Return the [X, Y] coordinate for the center point of the cell that contains the specified text.  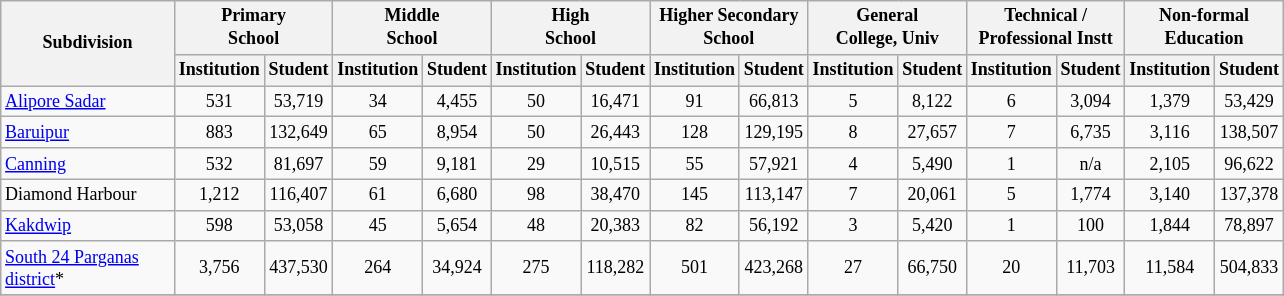
2,105 [1170, 164]
137,378 [1250, 194]
HighSchool [570, 28]
132,649 [298, 132]
531 [219, 102]
78,897 [1250, 226]
3 [853, 226]
45 [378, 226]
59 [378, 164]
26,443 [616, 132]
118,282 [616, 268]
532 [219, 164]
3,140 [1170, 194]
53,429 [1250, 102]
8,954 [458, 132]
MiddleSchool [412, 28]
Subdivision [88, 44]
9,181 [458, 164]
South 24 Parganas district* [88, 268]
20,061 [932, 194]
48 [536, 226]
6 [1011, 102]
128 [695, 132]
20,383 [616, 226]
598 [219, 226]
1,212 [219, 194]
116,407 [298, 194]
Higher SecondarySchool [729, 28]
38,470 [616, 194]
3,756 [219, 268]
96,622 [1250, 164]
5,420 [932, 226]
82 [695, 226]
3,116 [1170, 132]
16,471 [616, 102]
138,507 [1250, 132]
34,924 [458, 268]
20 [1011, 268]
437,530 [298, 268]
145 [695, 194]
Alipore Sadar [88, 102]
1,379 [1170, 102]
8 [853, 132]
100 [1090, 226]
GeneralCollege, Univ [887, 28]
Kakdwip [88, 226]
27 [853, 268]
10,515 [616, 164]
264 [378, 268]
8,122 [932, 102]
423,268 [774, 268]
1,844 [1170, 226]
11,584 [1170, 268]
27,657 [932, 132]
5,490 [932, 164]
Baruipur [88, 132]
56,192 [774, 226]
275 [536, 268]
6,735 [1090, 132]
PrimarySchool [253, 28]
53,058 [298, 226]
55 [695, 164]
883 [219, 132]
1,774 [1090, 194]
34 [378, 102]
53,719 [298, 102]
29 [536, 164]
11,703 [1090, 268]
65 [378, 132]
113,147 [774, 194]
6,680 [458, 194]
98 [536, 194]
91 [695, 102]
66,750 [932, 268]
81,697 [298, 164]
Diamond Harbour [88, 194]
57,921 [774, 164]
501 [695, 268]
5,654 [458, 226]
4 [853, 164]
129,195 [774, 132]
Technical /Professional Instt [1045, 28]
Canning [88, 164]
4,455 [458, 102]
Non-formalEducation [1204, 28]
3,094 [1090, 102]
504,833 [1250, 268]
n/a [1090, 164]
61 [378, 194]
66,813 [774, 102]
